Detect which cell encompasses the target text, then output its (X, Y) center coordinate. 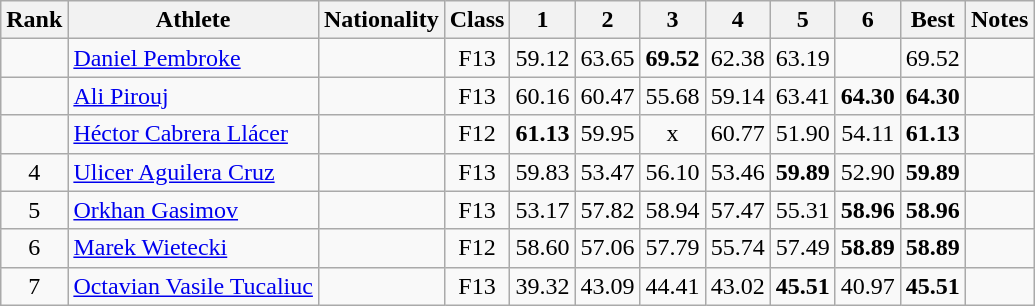
Marek Wietecki (194, 248)
57.06 (608, 248)
51.90 (802, 134)
57.47 (738, 210)
2 (608, 20)
Héctor Cabrera Llácer (194, 134)
Octavian Vasile Tucaliuc (194, 286)
60.77 (738, 134)
x (672, 134)
Orkhan Gasimov (194, 210)
53.47 (608, 172)
40.97 (868, 286)
60.16 (542, 96)
59.95 (608, 134)
Ali Pirouj (194, 96)
55.31 (802, 210)
Athlete (194, 20)
58.94 (672, 210)
Notes (999, 20)
Class (477, 20)
Rank (34, 20)
Daniel Pembroke (194, 58)
43.09 (608, 286)
53.17 (542, 210)
52.90 (868, 172)
63.65 (608, 58)
55.68 (672, 96)
57.82 (608, 210)
39.32 (542, 286)
Nationality (381, 20)
59.83 (542, 172)
44.41 (672, 286)
59.14 (738, 96)
55.74 (738, 248)
Best (932, 20)
57.79 (672, 248)
59.12 (542, 58)
43.02 (738, 286)
58.60 (542, 248)
63.19 (802, 58)
7 (34, 286)
60.47 (608, 96)
53.46 (738, 172)
Ulicer Aguilera Cruz (194, 172)
1 (542, 20)
3 (672, 20)
62.38 (738, 58)
63.41 (802, 96)
54.11 (868, 134)
56.10 (672, 172)
57.49 (802, 248)
